Find where the given text appears and provide that cell's center as (X, Y) coordinate. 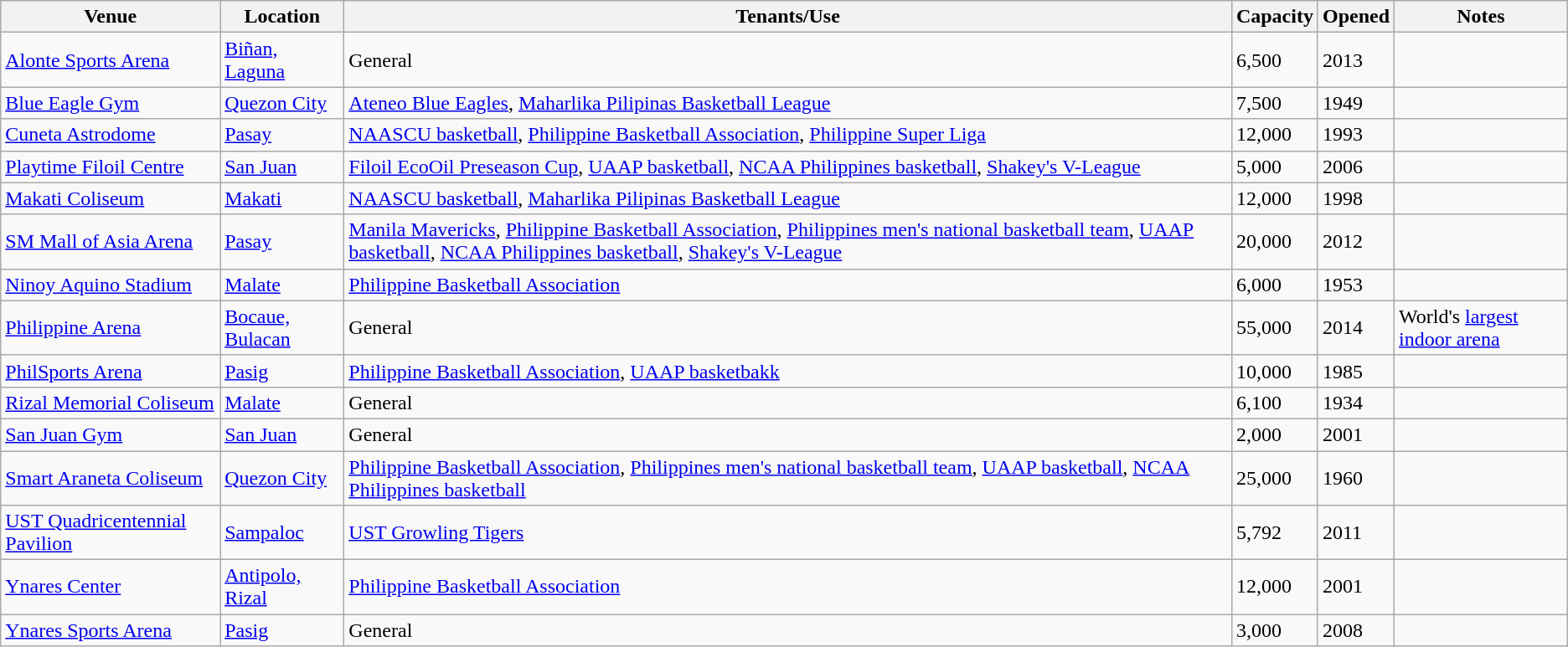
Filoil EcoOil Preseason Cup, UAAP basketball, NCAA Philippines basketball, Shakey's V-League (788, 167)
Makati Coliseum (111, 198)
Rizal Memorial Coliseum (111, 403)
1998 (1355, 198)
Ynares Sports Arena (111, 630)
Notes (1481, 17)
Philippine Basketball Association, Philippines men's national basketball team, UAAP basketball, NCAA Philippines basketball (788, 477)
3,000 (1275, 630)
World's largest indoor arena (1481, 328)
Sampaloc (282, 532)
SM Mall of Asia Arena (111, 241)
2012 (1355, 241)
PhilSports Arena (111, 371)
7,500 (1275, 103)
20,000 (1275, 241)
Opened (1355, 17)
1934 (1355, 403)
Biñan, Laguna (282, 60)
Philippine Basketball Association, UAAP basketbakk (788, 371)
1949 (1355, 103)
Makati (282, 198)
UST Quadricentennial Pavilion (111, 532)
25,000 (1275, 477)
Philippine Arena (111, 328)
1960 (1355, 477)
5,000 (1275, 167)
Smart Araneta Coliseum (111, 477)
Location (282, 17)
Blue Eagle Gym (111, 103)
2014 (1355, 328)
10,000 (1275, 371)
Bocaue, Bulacan (282, 328)
2013 (1355, 60)
55,000 (1275, 328)
Venue (111, 17)
Ynares Center (111, 588)
Antipolo, Rizal (282, 588)
Tenants/Use (788, 17)
Playtime Filoil Centre (111, 167)
1985 (1355, 371)
2,000 (1275, 434)
6,000 (1275, 285)
Ninoy Aquino Stadium (111, 285)
2011 (1355, 532)
1953 (1355, 285)
5,792 (1275, 532)
San Juan Gym (111, 434)
NAASCU basketball, Maharlika Pilipinas Basketball League (788, 198)
UST Growling Tigers (788, 532)
Ateneo Blue Eagles, Maharlika Pilipinas Basketball League (788, 103)
NAASCU basketball, Philippine Basketball Association, Philippine Super Liga (788, 135)
6,100 (1275, 403)
Alonte Sports Arena (111, 60)
2006 (1355, 167)
1993 (1355, 135)
2008 (1355, 630)
Cuneta Astrodome (111, 135)
6,500 (1275, 60)
Capacity (1275, 17)
